For the text-containing cell, return its midpoint in [X, Y] coordinate format. 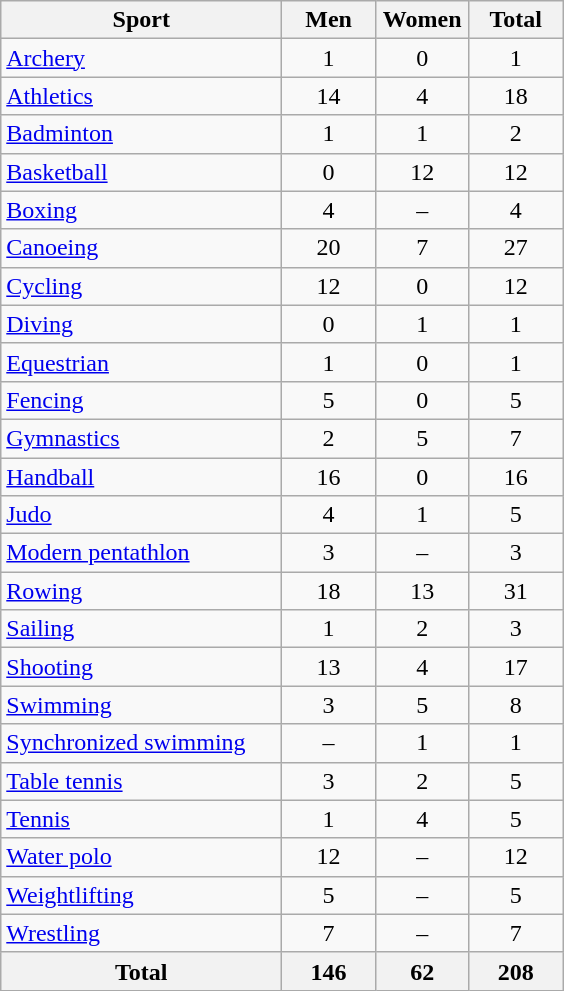
Sport [142, 20]
Equestrian [142, 362]
31 [516, 591]
Weightlifting [142, 895]
Water polo [142, 857]
Judo [142, 515]
14 [329, 96]
Tennis [142, 819]
Shooting [142, 667]
Cycling [142, 286]
Modern pentathlon [142, 553]
146 [329, 971]
Rowing [142, 591]
Swimming [142, 705]
Diving [142, 324]
27 [516, 248]
Athletics [142, 96]
8 [516, 705]
Handball [142, 477]
Archery [142, 58]
Table tennis [142, 781]
Fencing [142, 400]
17 [516, 667]
Wrestling [142, 933]
Canoeing [142, 248]
20 [329, 248]
Women [422, 20]
208 [516, 971]
Synchronized swimming [142, 743]
62 [422, 971]
Boxing [142, 210]
Sailing [142, 629]
Men [329, 20]
Badminton [142, 134]
Gymnastics [142, 438]
Basketball [142, 172]
